Search for the cell housing the specified text and yield its [X, Y] center coordinate. 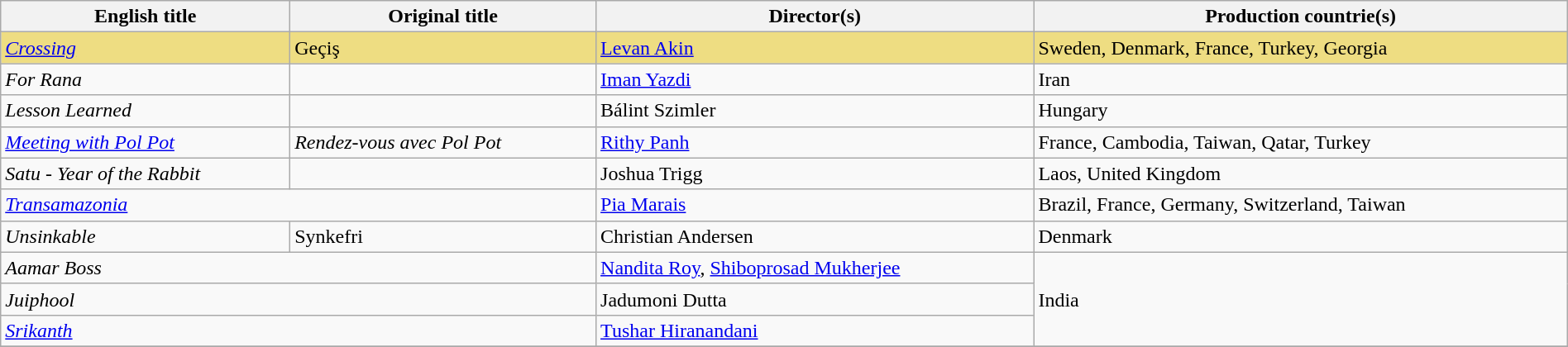
Satu - Year of the Rabbit [146, 173]
Hungary [1300, 111]
Levan Akin [815, 48]
India [1300, 299]
Rithy Panh [815, 142]
Bálint Szimler [815, 111]
Christian Andersen [815, 236]
Transamazonia [299, 205]
Denmark [1300, 236]
Brazil, France, Germany, Switzerland, Taiwan [1300, 205]
Lesson Learned [146, 111]
Rendez-vous avec Pol Pot [443, 142]
Iman Yazdi [815, 79]
Original title [443, 17]
Tushar Hiranandani [815, 330]
Synkefri [443, 236]
Geçiş [443, 48]
Aamar Boss [299, 268]
Jadumoni Dutta [815, 299]
Srikanth [299, 330]
Meeting with Pol Pot [146, 142]
France, Cambodia, Taiwan, Qatar, Turkey [1300, 142]
For Rana [146, 79]
Unsinkable [146, 236]
Laos, United Kingdom [1300, 173]
Crossing [146, 48]
Juiphool [299, 299]
Sweden, Denmark, France, Turkey, Georgia [1300, 48]
Director(s) [815, 17]
Nandita Roy, Shiboprosad Mukherjee [815, 268]
Joshua Trigg [815, 173]
Production countrie(s) [1300, 17]
Iran [1300, 79]
English title [146, 17]
Pia Marais [815, 205]
